Pinpoint the cell where the given text exists, returning its (x, y) midpoint coordinate. 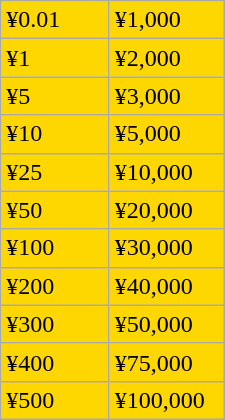
¥5,000 (166, 134)
¥50 (56, 210)
¥300 (56, 324)
¥1,000 (166, 20)
¥100 (56, 248)
¥3,000 (166, 96)
¥20,000 (166, 210)
¥0.01 (56, 20)
¥5 (56, 96)
¥200 (56, 286)
¥30,000 (166, 248)
¥100,000 (166, 400)
¥2,000 (166, 58)
¥75,000 (166, 362)
¥500 (56, 400)
¥25 (56, 172)
¥50,000 (166, 324)
¥10 (56, 134)
¥40,000 (166, 286)
¥10,000 (166, 172)
¥400 (56, 362)
¥1 (56, 58)
